Return the [X, Y] coordinate for the center point of the cell that contains the specified text.  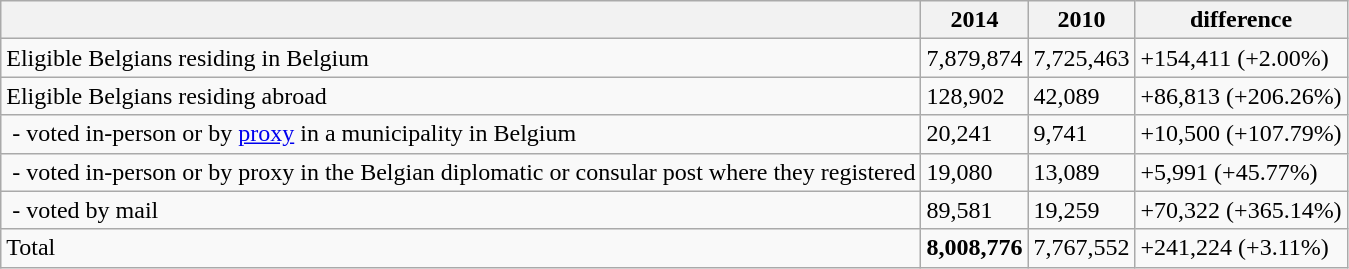
+154,411 (+2.00%) [1241, 58]
19,080 [974, 172]
difference [1241, 20]
+70,322 (+365.14%) [1241, 210]
Eligible Belgians residing abroad [461, 96]
13,089 [1082, 172]
- voted in-person or by proxy in the Belgian diplomatic or consular post where they registered [461, 172]
- voted by mail [461, 210]
19,259 [1082, 210]
+86,813 (+206.26%) [1241, 96]
7,879,874 [974, 58]
- voted in-person or by proxy in a municipality in Belgium [461, 134]
+5,991 (+45.77%) [1241, 172]
8,008,776 [974, 248]
9,741 [1082, 134]
2010 [1082, 20]
7,767,552 [1082, 248]
7,725,463 [1082, 58]
+10,500 (+107.79%) [1241, 134]
20,241 [974, 134]
2014 [974, 20]
Total [461, 248]
128,902 [974, 96]
+241,224 (+3.11%) [1241, 248]
42,089 [1082, 96]
89,581 [974, 210]
Eligible Belgians residing in Belgium [461, 58]
